Find where the given text appears and provide that cell's center as (X, Y) coordinate. 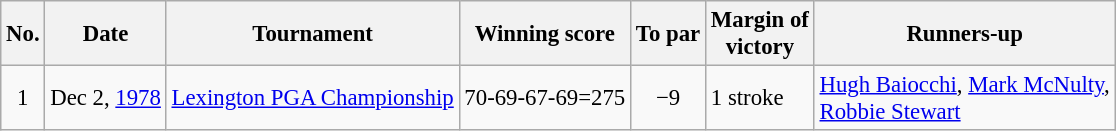
1 (23, 98)
Hugh Baiocchi, Mark McNulty, Robbie Stewart (964, 98)
To par (668, 34)
No. (23, 34)
Runners-up (964, 34)
70-69-67-69=275 (545, 98)
Date (106, 34)
Lexington PGA Championship (312, 98)
−9 (668, 98)
1 stroke (760, 98)
Winning score (545, 34)
Margin ofvictory (760, 34)
Tournament (312, 34)
Dec 2, 1978 (106, 98)
